Detect which cell encompasses the target text, then output its [X, Y] center coordinate. 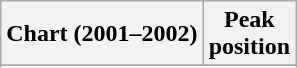
Chart (2001–2002) [102, 34]
Peakposition [249, 34]
